Return [X, Y] of the center of cell containing provided text 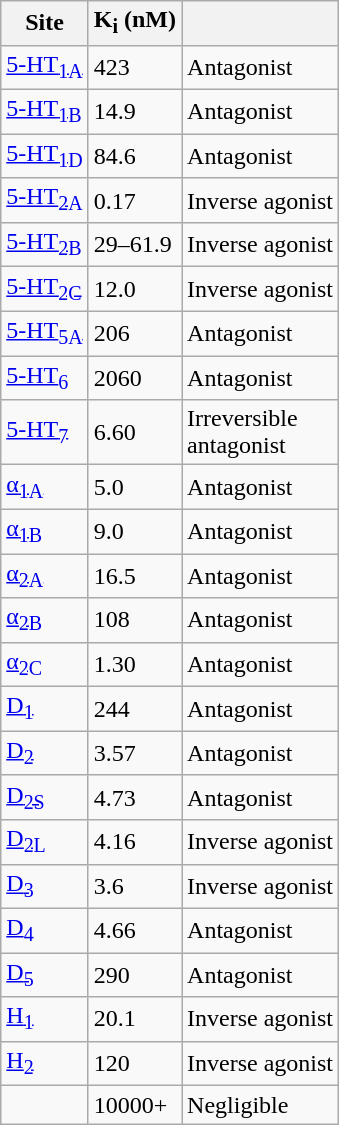
84.6 [134, 156]
Site [44, 23]
29–61.9 [134, 244]
5-HT1B [44, 111]
5-HT1D [44, 156]
12.0 [134, 289]
H1 [44, 1019]
5-HT5A [44, 333]
D4 [44, 930]
5-HT2C [44, 289]
5.0 [134, 487]
5-HT2B [44, 244]
0.17 [134, 200]
α2C [44, 664]
423 [134, 67]
9.0 [134, 531]
6.60 [134, 432]
4.73 [134, 797]
Irreversibleantagonist [260, 432]
Ki (nM) [134, 23]
206 [134, 333]
H2 [44, 1063]
290 [134, 975]
D2S [44, 797]
α2A [44, 576]
5-HT6 [44, 378]
α1B [44, 531]
α2B [44, 620]
5-HT1A [44, 67]
4.16 [134, 842]
α1A [44, 487]
244 [134, 709]
4.66 [134, 930]
D5 [44, 975]
20.1 [134, 1019]
10000+ [134, 1105]
5-HT7 [44, 432]
16.5 [134, 576]
D1 [44, 709]
Negligible [260, 1105]
14.9 [134, 111]
1.30 [134, 664]
3.57 [134, 753]
2060 [134, 378]
3.6 [134, 886]
D3 [44, 886]
D2L [44, 842]
120 [134, 1063]
D2 [44, 753]
108 [134, 620]
5-HT2A [44, 200]
